Return (x, y) of the center of cell containing provided text 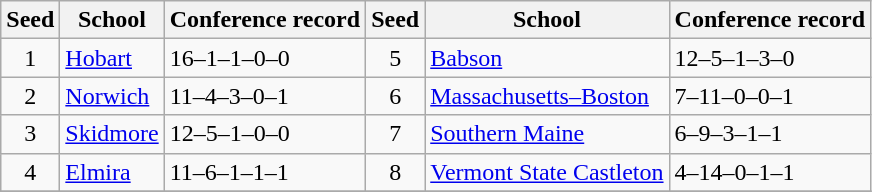
12–5–1–0–0 (264, 134)
Elmira (112, 172)
11–6–1–1–1 (264, 172)
6–9–3–1–1 (770, 134)
Massachusetts–Boston (547, 96)
5 (396, 58)
7 (396, 134)
3 (30, 134)
4–14–0–1–1 (770, 172)
Vermont State Castleton (547, 172)
Skidmore (112, 134)
6 (396, 96)
11–4–3–0–1 (264, 96)
2 (30, 96)
16–1–1–0–0 (264, 58)
Hobart (112, 58)
8 (396, 172)
Norwich (112, 96)
Babson (547, 58)
7–11–0–0–1 (770, 96)
4 (30, 172)
12–5–1–3–0 (770, 58)
Southern Maine (547, 134)
1 (30, 58)
